Detect which cell encompasses the target text, then output its (x, y) center coordinate. 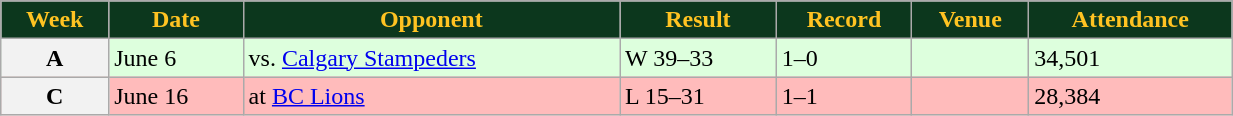
34,501 (1130, 58)
Result (698, 20)
1–1 (844, 96)
Venue (970, 20)
Date (176, 20)
Opponent (431, 20)
28,384 (1130, 96)
1–0 (844, 58)
at BC Lions (431, 96)
Record (844, 20)
W 39–33 (698, 58)
A (55, 58)
Attendance (1130, 20)
L 15–31 (698, 96)
June 16 (176, 96)
Week (55, 20)
C (55, 96)
June 6 (176, 58)
vs. Calgary Stampeders (431, 58)
